For the text-containing cell, return its midpoint in [x, y] coordinate format. 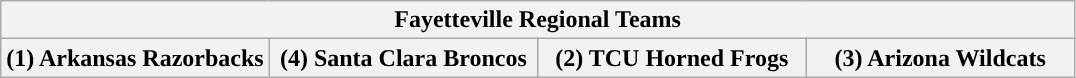
(1) Arkansas Razorbacks [135, 58]
(2) TCU Horned Frogs [672, 58]
(3) Arizona Wildcats [940, 58]
Fayetteville Regional Teams [538, 20]
(4) Santa Clara Broncos [403, 58]
